For the text-containing cell, return its midpoint in (X, Y) coordinate format. 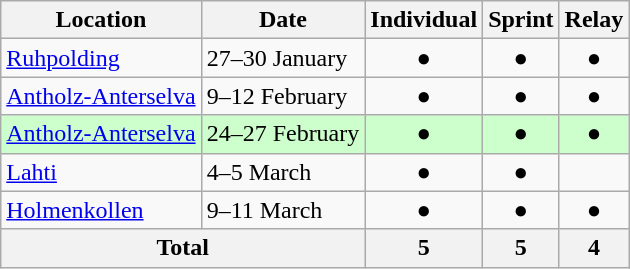
Holmenkollen (101, 210)
Total (183, 248)
Ruhpolding (101, 58)
Sprint (521, 20)
Lahti (101, 172)
4 (594, 248)
9–12 February (283, 96)
24–27 February (283, 134)
4–5 March (283, 172)
Location (101, 20)
27–30 January (283, 58)
Individual (424, 20)
Relay (594, 20)
Date (283, 20)
9–11 March (283, 210)
